Return (x, y) of the center of cell containing provided text 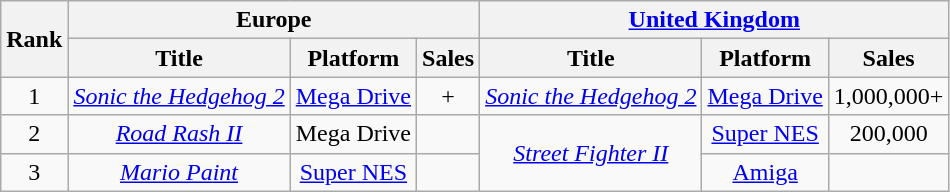
Street Fighter II (591, 153)
Road Rash II (179, 134)
1 (34, 96)
Mario Paint (179, 172)
United Kingdom (714, 20)
Europe (274, 20)
1,000,000+ (888, 96)
3 (34, 172)
Rank (34, 39)
Amiga (765, 172)
+ (448, 96)
200,000 (888, 134)
2 (34, 134)
